Detect which cell encompasses the target text, then output its (X, Y) center coordinate. 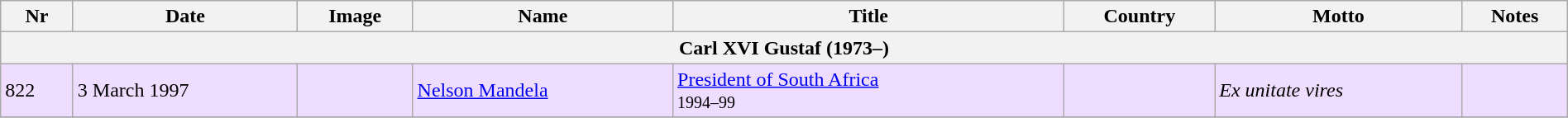
Notes (1515, 17)
Carl XVI Gustaf (1973–) (784, 48)
Country (1140, 17)
President of South Africa1994–99 (868, 91)
822 (37, 91)
Date (185, 17)
Name (543, 17)
Ex unitate vires (1338, 91)
Title (868, 17)
Nr (37, 17)
Nelson Mandela (543, 91)
Motto (1338, 17)
Image (355, 17)
3 March 1997 (185, 91)
